For the text-containing cell, return its midpoint in [x, y] coordinate format. 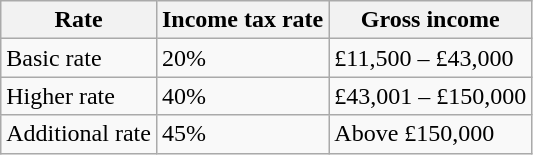
Basic rate [79, 58]
Rate [79, 20]
20% [242, 58]
Above £150,000 [430, 134]
£43,001 – £150,000 [430, 96]
40% [242, 96]
£11,500 – £43,000 [430, 58]
Income tax rate [242, 20]
Additional rate [79, 134]
Gross income [430, 20]
45% [242, 134]
Higher rate [79, 96]
